Return the (x, y) coordinate for the center point of the cell that contains the specified text.  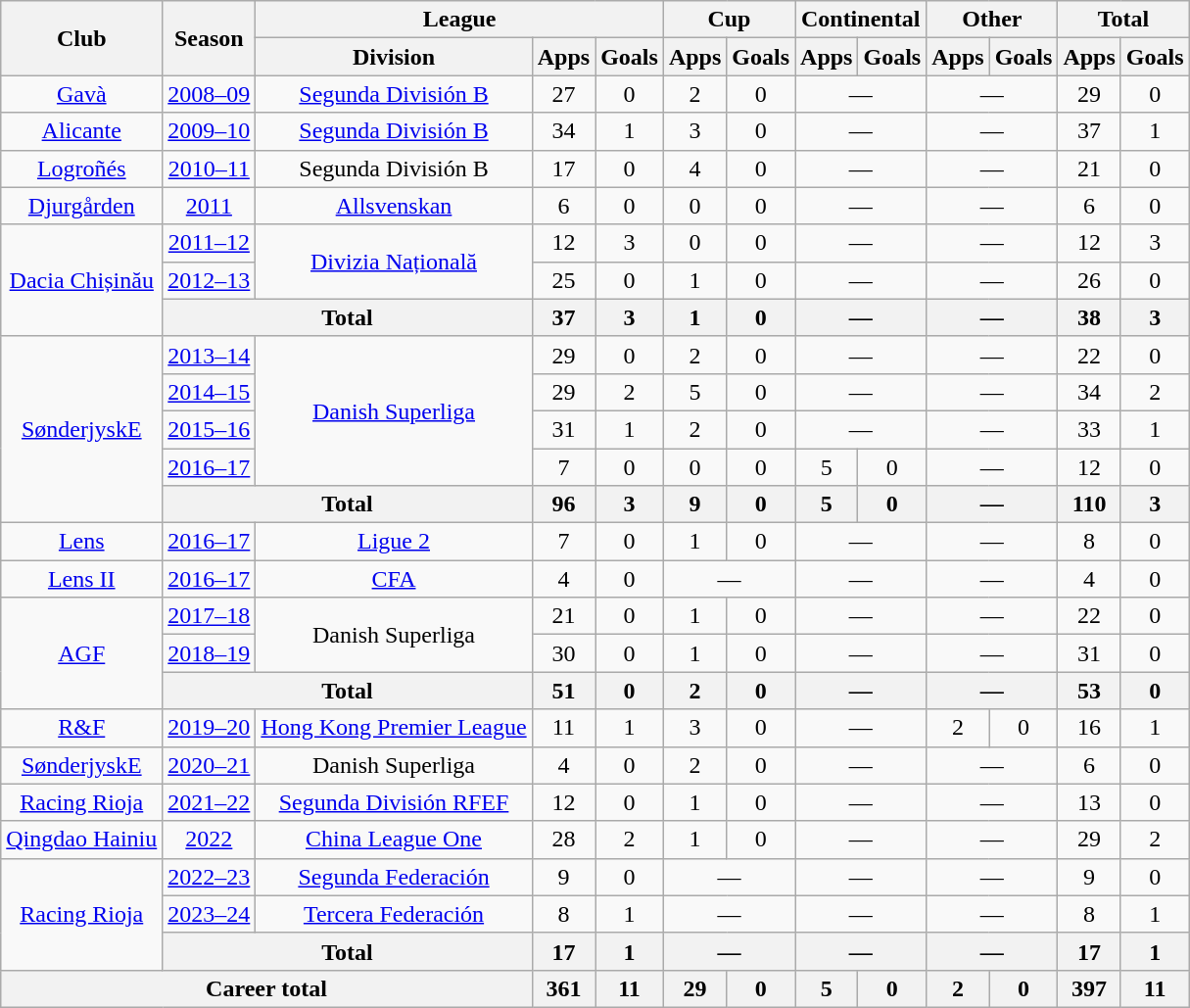
2020–21 (210, 765)
28 (563, 840)
33 (1089, 429)
2011–12 (210, 243)
361 (563, 988)
2008–09 (210, 94)
2009–10 (210, 131)
30 (563, 653)
Segunda Federación (394, 877)
League (460, 20)
Alicante (82, 131)
Cup (729, 20)
Tercera Federación (394, 914)
Lens II (82, 579)
38 (1089, 317)
2011 (210, 206)
Divizia Națională (394, 262)
2014–15 (210, 392)
96 (563, 504)
Division (394, 57)
AGF (82, 653)
Continental (861, 20)
27 (563, 94)
Club (82, 38)
Career total (266, 988)
Dacia Chișinău (82, 280)
51 (563, 691)
R&F (82, 728)
26 (1089, 280)
53 (1089, 691)
China League One (394, 840)
Segunda División RFEF (394, 802)
Hong Kong Premier League (394, 728)
Lens (82, 542)
25 (563, 280)
2021–22 (210, 802)
13 (1089, 802)
397 (1089, 988)
Qingdao Hainiu (82, 840)
Allsvenskan (394, 206)
CFA (394, 579)
2023–24 (210, 914)
2019–20 (210, 728)
Season (210, 38)
16 (1089, 728)
2022 (210, 840)
Ligue 2 (394, 542)
2013–14 (210, 355)
2018–19 (210, 653)
2022–23 (210, 877)
2012–13 (210, 280)
Other (992, 20)
2015–16 (210, 429)
110 (1089, 504)
2010–11 (210, 168)
2017–18 (210, 616)
Djurgården (82, 206)
Gavà (82, 94)
Logroñés (82, 168)
